Output the [x, y] coordinate of the center of the cell containing the given text.  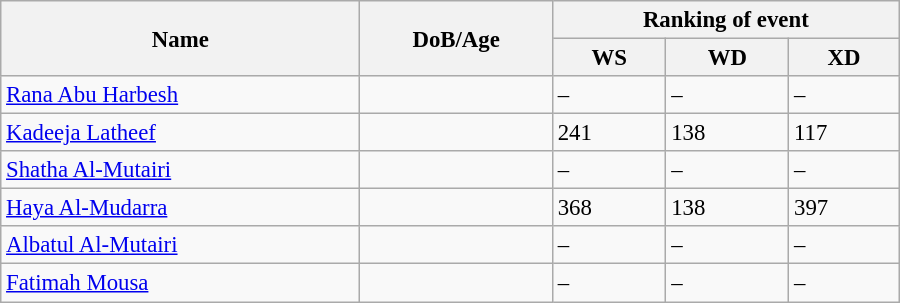
117 [844, 133]
397 [844, 208]
Albatul Al-Mutairi [180, 245]
Rana Abu Harbesh [180, 95]
DoB/Age [456, 38]
Haya Al-Mudarra [180, 208]
Fatimah Mousa [180, 283]
XD [844, 58]
WD [728, 58]
Name [180, 38]
WS [609, 58]
Ranking of event [726, 20]
368 [609, 208]
Kadeeja Latheef [180, 133]
Shatha Al-Mutairi [180, 170]
241 [609, 133]
